Determine the [X, Y] coordinate at the center of the cell enclosing the given text.  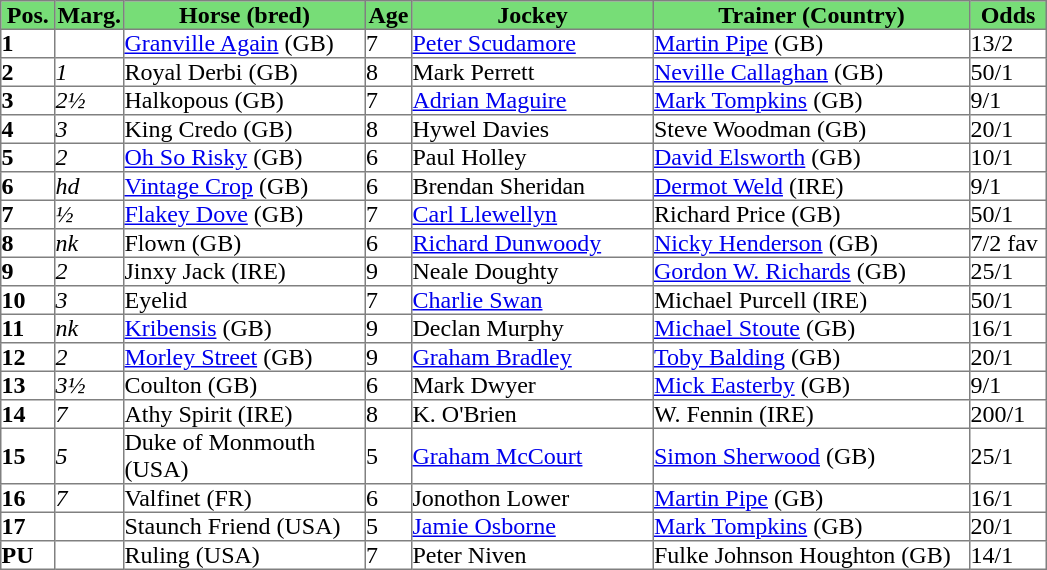
Jonothon Lower [533, 498]
10/1 [1008, 157]
14 [28, 414]
Oh So Risky (GB) [245, 157]
Flown (GB) [245, 243]
Declan Murphy [533, 328]
Flakey Dove (GB) [245, 214]
Coulton (GB) [245, 385]
Staunch Friend (USA) [245, 526]
Halkopous (GB) [245, 100]
Graham Bradley [533, 357]
Charlie Swan [533, 300]
Age [388, 15]
Nicky Henderson (GB) [811, 243]
PU [28, 555]
Michael Purcell (IRE) [811, 300]
Valfinet (FR) [245, 498]
Mick Easterby (GB) [811, 385]
Kribensis (GB) [245, 328]
10 [28, 300]
2½ [90, 100]
13/2 [1008, 43]
Fulke Johnson Houghton (GB) [811, 555]
11 [28, 328]
Dermot Weld (IRE) [811, 186]
David Elsworth (GB) [811, 157]
King Credo (GB) [245, 129]
Odds [1008, 15]
Jockey [533, 15]
W. Fennin (IRE) [811, 414]
Michael Stoute (GB) [811, 328]
Mark Dwyer [533, 385]
Royal Derbi (GB) [245, 72]
Peter Scudamore [533, 43]
200/1 [1008, 414]
Marg. [90, 15]
Granville Again (GB) [245, 43]
Duke of Monmouth (USA) [245, 456]
Mark Perrett [533, 72]
Carl Llewellyn [533, 214]
15 [28, 456]
3½ [90, 385]
14/1 [1008, 555]
½ [90, 214]
Toby Balding (GB) [811, 357]
hd [90, 186]
Hywel Davies [533, 129]
Jamie Osborne [533, 526]
Eyelid [245, 300]
Neville Callaghan (GB) [811, 72]
Trainer (Country) [811, 15]
17 [28, 526]
Peter Niven [533, 555]
Richard Dunwoody [533, 243]
Neale Doughty [533, 271]
Vintage Crop (GB) [245, 186]
16 [28, 498]
Morley Street (GB) [245, 357]
Jinxy Jack (IRE) [245, 271]
Brendan Sheridan [533, 186]
Graham McCourt [533, 456]
7/2 fav [1008, 243]
13 [28, 385]
Ruling (USA) [245, 555]
Horse (bred) [245, 15]
K. O'Brien [533, 414]
Simon Sherwood (GB) [811, 456]
Gordon W. Richards (GB) [811, 271]
Adrian Maguire [533, 100]
Pos. [28, 15]
Richard Price (GB) [811, 214]
Paul Holley [533, 157]
12 [28, 357]
4 [28, 129]
Athy Spirit (IRE) [245, 414]
Steve Woodman (GB) [811, 129]
